Find where the given text appears and provide that cell's center as (x, y) coordinate. 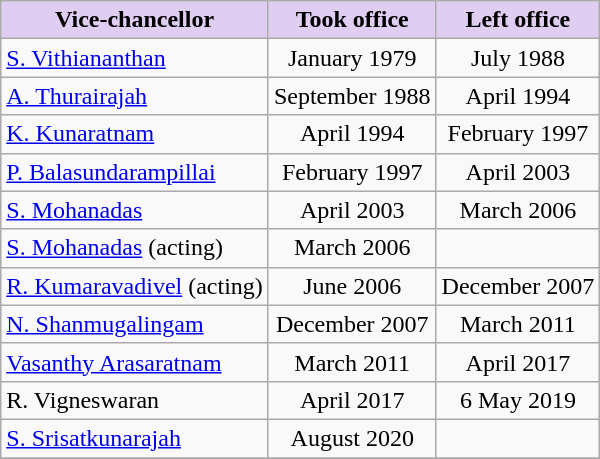
January 1979 (352, 58)
August 2020 (352, 438)
Vice-chancellor (135, 20)
S. Mohanadas (acting) (135, 248)
S. Mohanadas (135, 210)
6 May 2019 (518, 400)
September 1988 (352, 96)
Vasanthy Arasaratnam (135, 362)
R. Vigneswaran (135, 400)
Left office (518, 20)
Took office (352, 20)
July 1988 (518, 58)
N. Shanmugalingam (135, 324)
A. Thurairajah (135, 96)
K. Kunaratnam (135, 134)
S. Srisatkunarajah (135, 438)
R. Kumaravadivel (acting) (135, 286)
S. Vithiananthan (135, 58)
June 2006 (352, 286)
P. Balasundarampillai (135, 172)
